Identify which cell holds the provided text, then report its [X, Y] central coordinate. 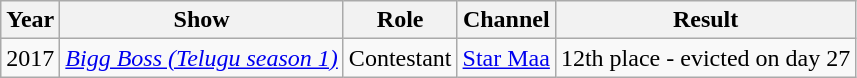
Channel [506, 20]
Contestant [400, 58]
Role [400, 20]
Bigg Boss (Telugu season 1) [202, 58]
Result [705, 20]
2017 [30, 58]
Year [30, 20]
Star Maa [506, 58]
Show [202, 20]
12th place - evicted on day 27 [705, 58]
